Detect which cell encompasses the target text, then output its [X, Y] center coordinate. 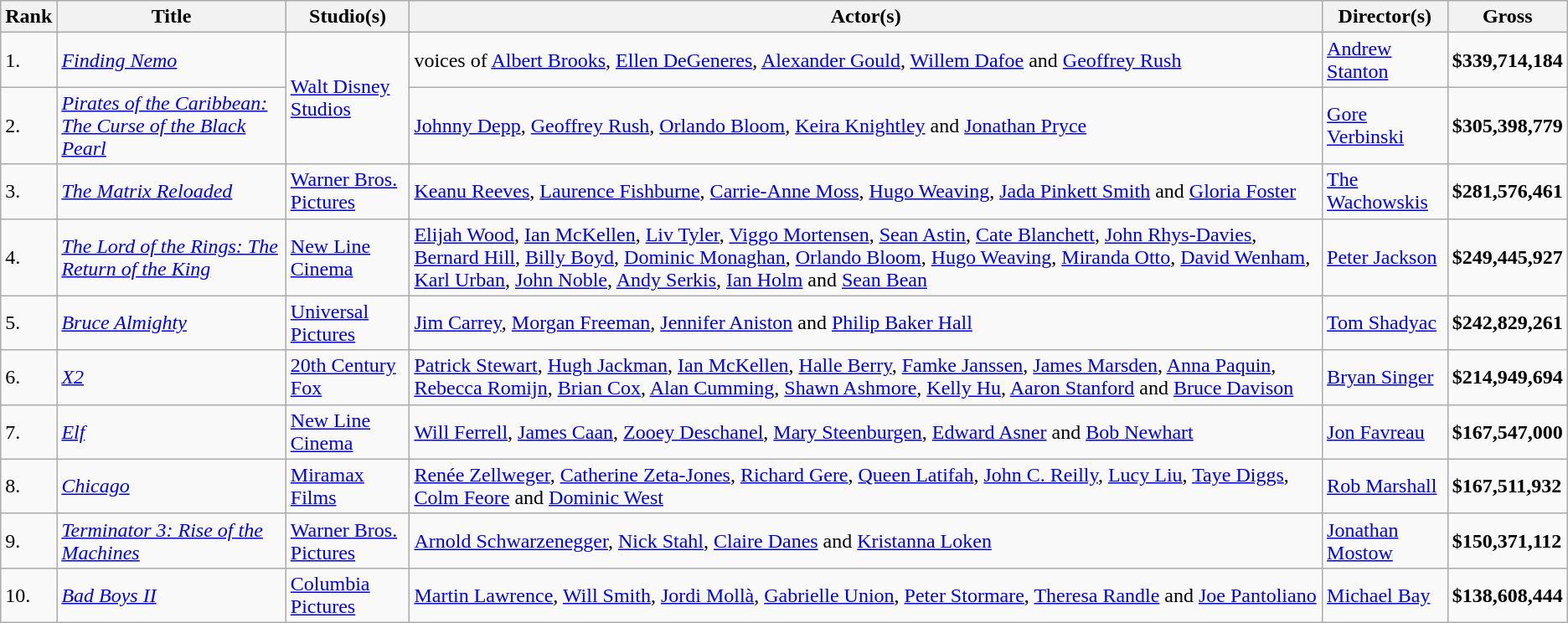
Terminator 3: Rise of the Machines [171, 541]
Director(s) [1385, 17]
$305,398,779 [1508, 126]
Keanu Reeves, Laurence Fishburne, Carrie-Anne Moss, Hugo Weaving, Jada Pinkett Smith and Gloria Foster [866, 191]
Miramax Films [348, 486]
Bad Boys II [171, 595]
4. [28, 257]
Finding Nemo [171, 60]
6. [28, 377]
$339,714,184 [1508, 60]
$167,511,932 [1508, 486]
1. [28, 60]
20th Century Fox [348, 377]
Bryan Singer [1385, 377]
Columbia Pictures [348, 595]
$249,445,927 [1508, 257]
voices of Albert Brooks, Ellen DeGeneres, Alexander Gould, Willem Dafoe and Geoffrey Rush [866, 60]
$242,829,261 [1508, 323]
Jonathan Mostow [1385, 541]
Studio(s) [348, 17]
Jon Favreau [1385, 432]
Michael Bay [1385, 595]
Andrew Stanton [1385, 60]
Gross [1508, 17]
9. [28, 541]
$214,949,694 [1508, 377]
X2 [171, 377]
Chicago [171, 486]
3. [28, 191]
10. [28, 595]
$150,371,112 [1508, 541]
Universal Pictures [348, 323]
Martin Lawrence, Will Smith, Jordi Mollà, Gabrielle Union, Peter Stormare, Theresa Randle and Joe Pantoliano [866, 595]
7. [28, 432]
Jim Carrey, Morgan Freeman, Jennifer Aniston and Philip Baker Hall [866, 323]
Title [171, 17]
Tom Shadyac [1385, 323]
Johnny Depp, Geoffrey Rush, Orlando Bloom, Keira Knightley and Jonathan Pryce [866, 126]
The Lord of the Rings: The Return of the King [171, 257]
2. [28, 126]
Elf [171, 432]
Renée Zellweger, Catherine Zeta-Jones, Richard Gere, Queen Latifah, John C. Reilly, Lucy Liu, Taye Diggs, Colm Feore and Dominic West [866, 486]
$138,608,444 [1508, 595]
Arnold Schwarzenegger, Nick Stahl, Claire Danes and Kristanna Loken [866, 541]
$281,576,461 [1508, 191]
Bruce Almighty [171, 323]
5. [28, 323]
Actor(s) [866, 17]
Rob Marshall [1385, 486]
8. [28, 486]
Peter Jackson [1385, 257]
Gore Verbinski [1385, 126]
The Matrix Reloaded [171, 191]
Will Ferrell, James Caan, Zooey Deschanel, Mary Steenburgen, Edward Asner and Bob Newhart [866, 432]
Walt Disney Studios [348, 99]
Rank [28, 17]
$167,547,000 [1508, 432]
The Wachowskis [1385, 191]
Pirates of the Caribbean: The Curse of the Black Pearl [171, 126]
